Locate the cell with the specified text and output its [x, y] center coordinate. 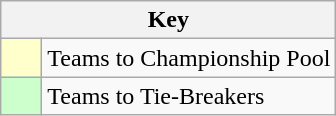
Key [168, 20]
Teams to Championship Pool [189, 58]
Teams to Tie-Breakers [189, 96]
